Output the [X, Y] coordinate of the center of the cell containing the given text.  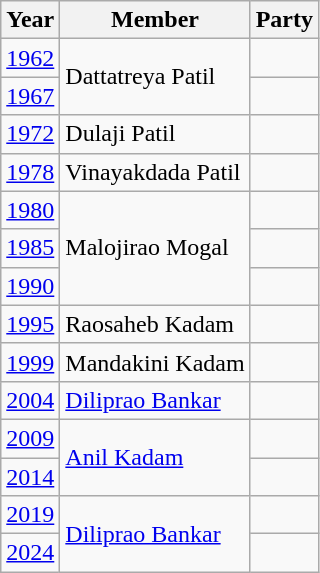
Dattatreya Patil [155, 77]
Party [284, 20]
2019 [30, 515]
2014 [30, 477]
1985 [30, 248]
1999 [30, 362]
Dulaji Patil [155, 134]
1962 [30, 58]
Year [30, 20]
Member [155, 20]
Raosaheb Kadam [155, 324]
1967 [30, 96]
2024 [30, 553]
1995 [30, 324]
Anil Kadam [155, 457]
1972 [30, 134]
Malojirao Mogal [155, 248]
2004 [30, 400]
Mandakini Kadam [155, 362]
1978 [30, 172]
Vinayakdada Patil [155, 172]
1990 [30, 286]
2009 [30, 438]
1980 [30, 210]
